Provide the [x, y] coordinate of the cell's center where the given text is located.  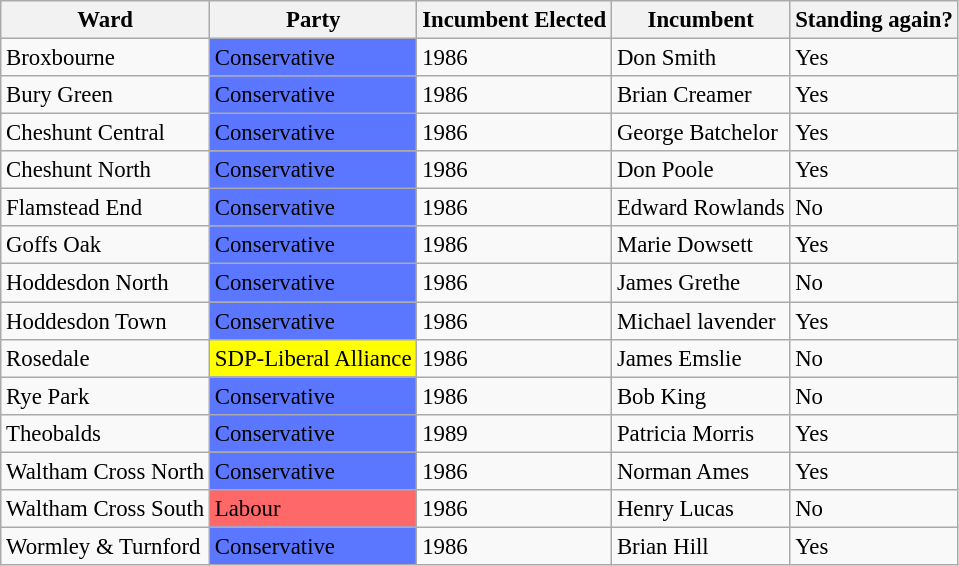
Goffs Oak [106, 245]
Marie Dowsett [701, 245]
SDP-Liberal Alliance [312, 358]
Henry Lucas [701, 509]
Hoddesdon Town [106, 321]
James Grethe [701, 283]
Waltham Cross South [106, 509]
Norman Ames [701, 471]
1989 [514, 433]
Flamstead End [106, 208]
Brian Creamer [701, 95]
Don Smith [701, 58]
Standing again? [874, 20]
Cheshunt Central [106, 133]
Labour [312, 509]
Don Poole [701, 170]
Incumbent [701, 20]
Incumbent Elected [514, 20]
Party [312, 20]
Brian Hill [701, 546]
James Emslie [701, 358]
Theobalds [106, 433]
Bury Green [106, 95]
Wormley & Turnford [106, 546]
Edward Rowlands [701, 208]
Michael lavender [701, 321]
Cheshunt North [106, 170]
Patricia Morris [701, 433]
Hoddesdon North [106, 283]
Rye Park [106, 396]
Broxbourne [106, 58]
Ward [106, 20]
Rosedale [106, 358]
Waltham Cross North [106, 471]
George Batchelor [701, 133]
Bob King [701, 396]
